Capture the cell that displays the provided text and extract its [X, Y] central coordinate. 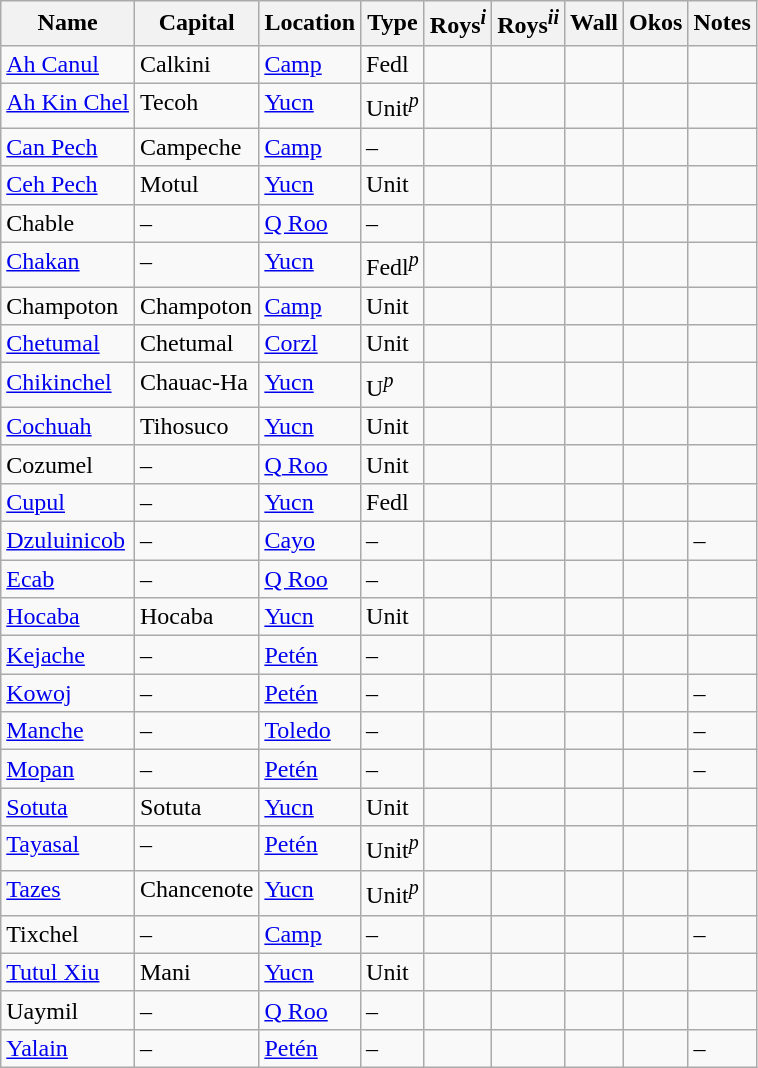
Can Pech [68, 147]
Dzuluinicob [68, 541]
Cochuah [68, 426]
Corzl [310, 344]
Name [68, 24]
Manche [68, 731]
Type [393, 24]
Chauac-Ha [196, 386]
Location [310, 24]
Notes [722, 24]
Cozumel [68, 464]
Yalain [68, 1048]
Tayasal [68, 848]
Tixchel [68, 934]
Tecoh [196, 106]
Ah Kin Chel [68, 106]
Ecab [68, 579]
Wall [594, 24]
Chakan [68, 264]
Toledo [310, 731]
Cayo [310, 541]
Tazes [68, 894]
Motul [196, 185]
Tihosuco [196, 426]
Cupul [68, 502]
Mani [196, 972]
Chable [68, 223]
Mopan [68, 769]
Kejache [68, 655]
Ceh Pech [68, 185]
Capital [196, 24]
Up [393, 386]
Roysi [458, 24]
Uaymil [68, 1010]
Chancenote [196, 894]
Okos [656, 24]
Fedlp [393, 264]
Calkini [196, 64]
Roysii [528, 24]
Kowoj [68, 693]
Chikinchel [68, 386]
Tutul Xiu [68, 972]
Campeche [196, 147]
Ah Canul [68, 64]
